Extract the (x, y) coordinate from the center of the cell holding the provided text.  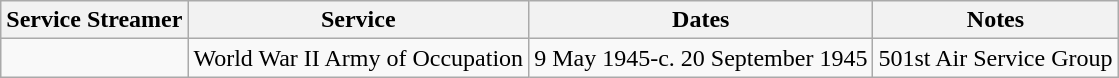
501st Air Service Group (996, 58)
9 May 1945-c. 20 September 1945 (701, 58)
Notes (996, 20)
Dates (701, 20)
Service (358, 20)
Service Streamer (94, 20)
World War II Army of Occupation (358, 58)
